From the cell containing the given text, extract its center point as [x, y] coordinate. 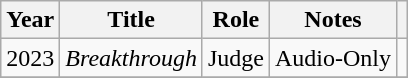
Title [132, 20]
Judge [236, 58]
Role [236, 20]
2023 [30, 58]
Audio-Only [332, 58]
Breakthrough [132, 58]
Notes [332, 20]
Year [30, 20]
